Detect which cell encompasses the target text, then output its [x, y] center coordinate. 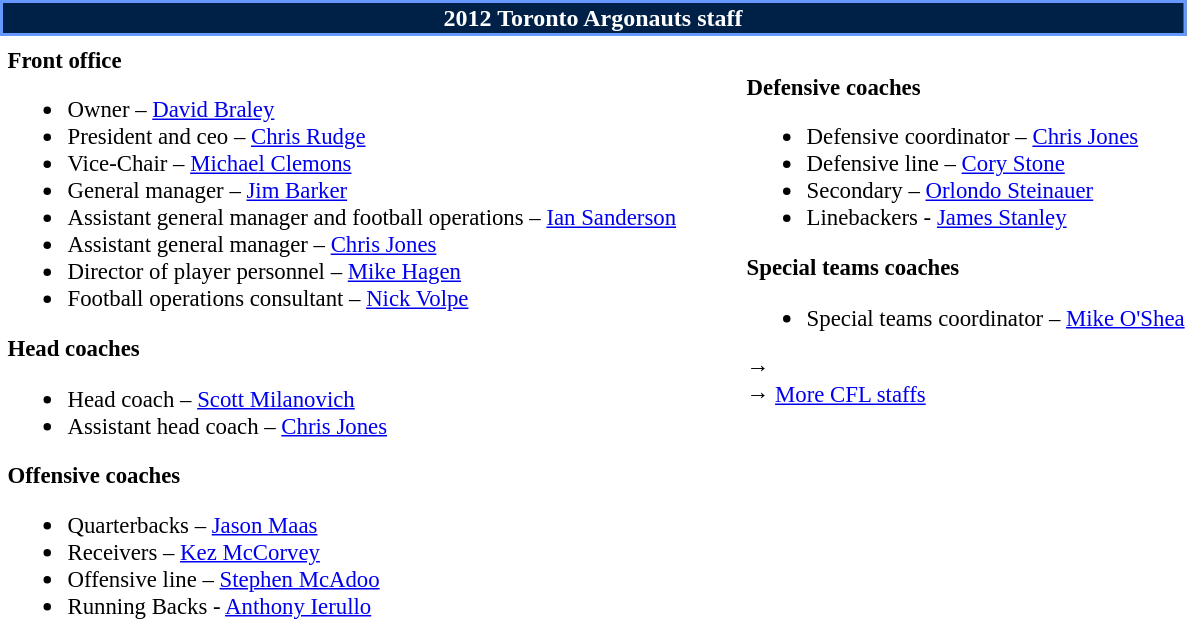
2012 Toronto Argonauts staff [593, 18]
